For the text-containing cell, return its midpoint in (X, Y) coordinate format. 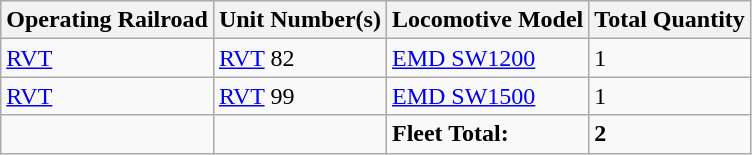
EMD SW1200 (487, 58)
RVT 82 (300, 58)
EMD SW1500 (487, 96)
2 (670, 134)
Unit Number(s) (300, 20)
RVT 99 (300, 96)
Operating Railroad (108, 20)
Locomotive Model (487, 20)
Fleet Total: (487, 134)
Total Quantity (670, 20)
